Scan for the cell matching the given text and deliver its [x, y] coordinate at center. 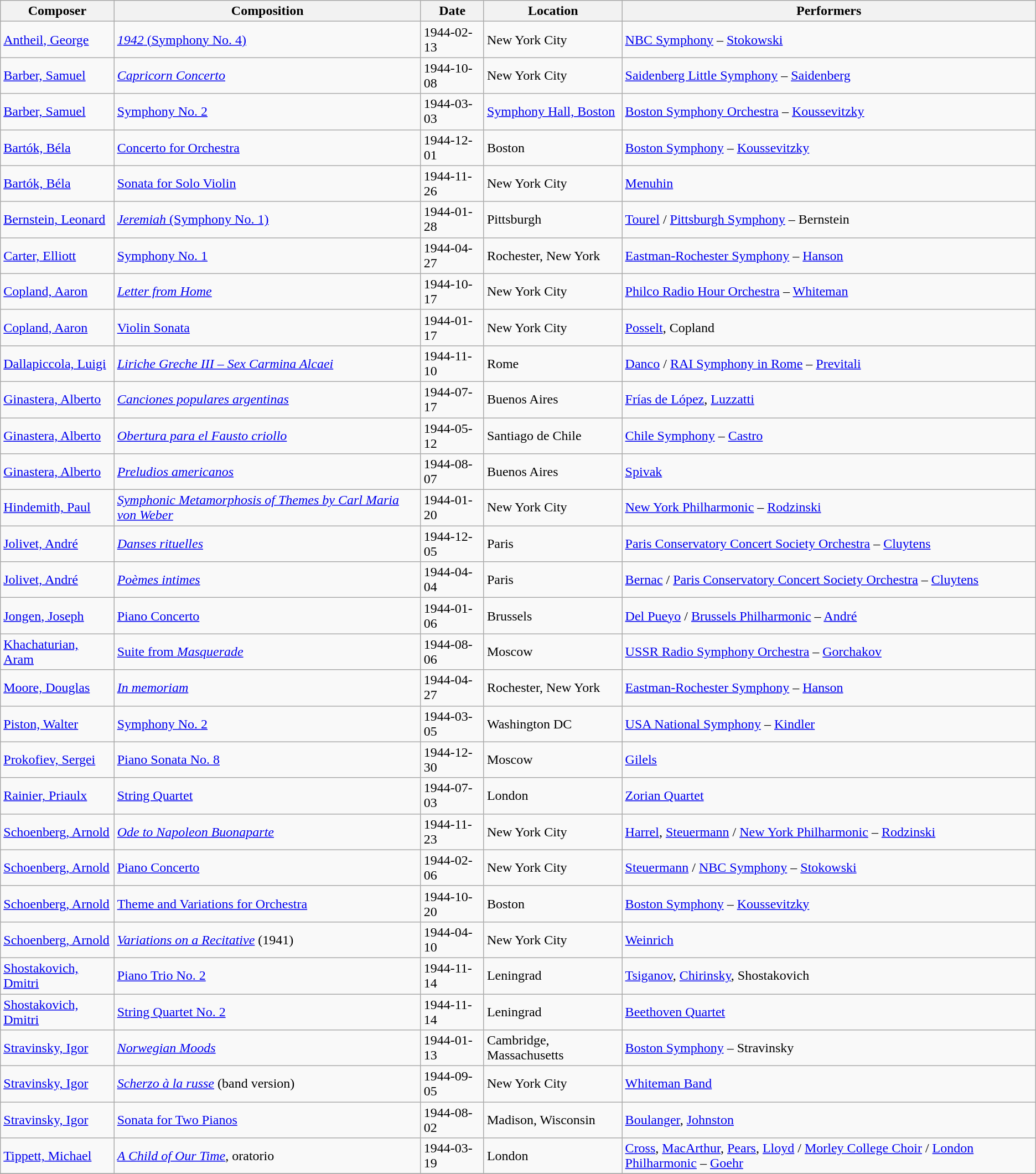
Sonata for Solo Violin [267, 184]
USSR Radio Symphony Orchestra – Gorchakov [829, 652]
Date [452, 11]
Boston Symphony Orchestra – Koussevitzky [829, 112]
1944-03-19 [452, 1156]
1944-10-17 [452, 291]
Rainier, Priaulx [58, 796]
Location [553, 11]
Spivak [829, 472]
1944-07-17 [452, 400]
1944-08-07 [452, 472]
Cross, MacArthur, Pears, Lloyd / Morley College Choir / London Philharmonic – Goehr [829, 1156]
Scherzo à la russe (band version) [267, 1084]
1944-02-13 [452, 40]
Tippett, Michael [58, 1156]
1944-04-04 [452, 580]
Dallapiccola, Luigi [58, 363]
Madison, Wisconsin [553, 1120]
1944-08-02 [452, 1120]
Piston, Walter [58, 724]
1944-05-12 [452, 435]
Rome [553, 363]
Harrel, Steuermann / New York Philharmonic – Rodzinski [829, 831]
Danco / RAI Symphony in Rome – Previtali [829, 363]
Tourel / Pittsburgh Symphony – Bernstein [829, 219]
Piano Trio No. 2 [267, 975]
Liriche Greche III – Sex Carmina Alcaei [267, 363]
Antheil, George [58, 40]
Concerto for Orchestra [267, 147]
Capricorn Concerto [267, 75]
NBC Symphony – Stokowski [829, 40]
Philco Radio Hour Orchestra – Whiteman [829, 291]
Obertura para el Fausto criollo [267, 435]
Bernstein, Leonard [58, 219]
Menuhin [829, 184]
Moore, Douglas [58, 687]
String Quartet No. 2 [267, 1012]
Violin Sonata [267, 328]
Saidenberg Little Symphony – Saidenberg [829, 75]
Frías de López, Luzzatti [829, 400]
Ode to Napoleon Buonaparte [267, 831]
Symphonic Metamorphosis of Themes by Carl Maria von Weber [267, 508]
Letter from Home [267, 291]
Jongen, Joseph [58, 616]
1944-10-08 [452, 75]
1942 (Symphony No. 4) [267, 40]
1944-08-06 [452, 652]
Bernac / Paris Conservatory Concert Society Orchestra – Cluytens [829, 580]
In memoriam [267, 687]
Carter, Elliott [58, 256]
1944-09-05 [452, 1084]
Piano Sonata No. 8 [267, 759]
Danses rituelles [267, 544]
Performers [829, 11]
Variations on a Recitative (1941) [267, 940]
1944-07-03 [452, 796]
Canciones populares argentinas [267, 400]
Theme and Variations for Orchestra [267, 903]
Hindemith, Paul [58, 508]
Suite from Masquerade [267, 652]
Steuermann / NBC Symphony – Stokowski [829, 868]
1944-01-17 [452, 328]
1944-01-20 [452, 508]
Del Pueyo / Brussels Philharmonic – André [829, 616]
Pittsburgh [553, 219]
1944-04-10 [452, 940]
Whiteman Band [829, 1084]
1944-11-10 [452, 363]
1944-01-13 [452, 1048]
Symphony Hall, Boston [553, 112]
New York Philharmonic – Rodzinski [829, 508]
1944-01-06 [452, 616]
Jeremiah (Symphony No. 1) [267, 219]
Cambridge, Massachusetts [553, 1048]
Khachaturian, Aram [58, 652]
1944-01-28 [452, 219]
Composer [58, 11]
Chile Symphony – Castro [829, 435]
1944-02-06 [452, 868]
Paris Conservatory Concert Society Orchestra – Cluytens [829, 544]
A Child of Our Time, oratorio [267, 1156]
1944-10-20 [452, 903]
1944-03-05 [452, 724]
String Quartet [267, 796]
USA National Symphony – Kindler [829, 724]
Composition [267, 11]
Washington DC [553, 724]
Brussels [553, 616]
1944-12-01 [452, 147]
Beethoven Quartet [829, 1012]
Preludios americanos [267, 472]
Symphony No. 1 [267, 256]
Weinrich [829, 940]
1944-11-26 [452, 184]
Posselt, Copland [829, 328]
Boston Symphony – Stravinsky [829, 1048]
1944-11-23 [452, 831]
1944-03-03 [452, 112]
Tsiganov, Chirinsky, Shostakovich [829, 975]
1944-12-05 [452, 544]
Gilels [829, 759]
Zorian Quartet [829, 796]
Poèmes intimes [267, 580]
Santiago de Chile [553, 435]
Prokofiev, Sergei [58, 759]
Norwegian Moods [267, 1048]
1944-12-30 [452, 759]
Boulanger, Johnston [829, 1120]
Sonata for Two Pianos [267, 1120]
